From the cell containing the given text, extract its center point as (x, y) coordinate. 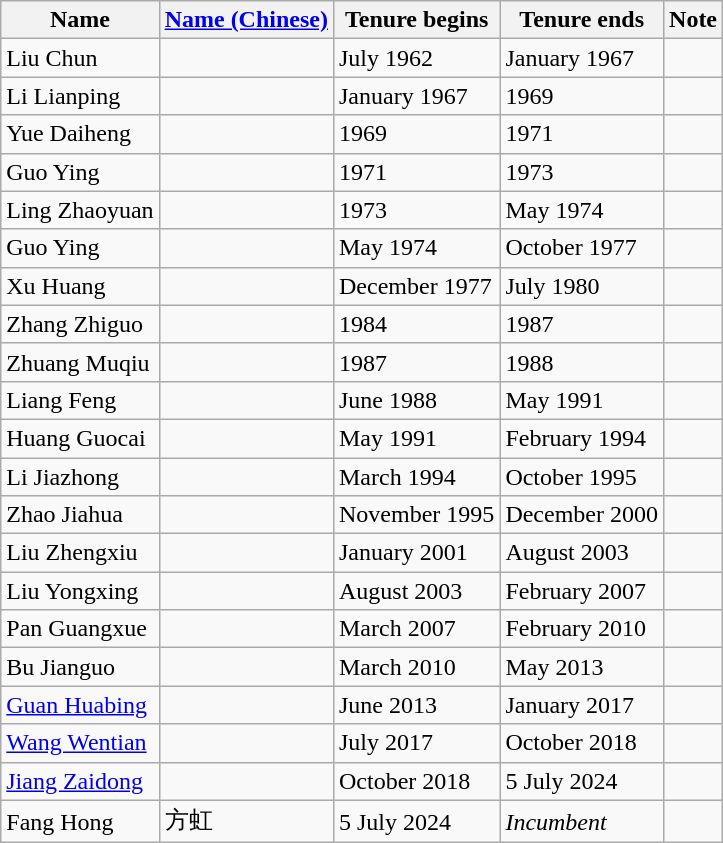
July 2017 (416, 743)
Bu Jianguo (80, 667)
Ling Zhaoyuan (80, 210)
Yue Daiheng (80, 134)
February 2007 (582, 591)
October 1977 (582, 248)
November 1995 (416, 515)
February 2010 (582, 629)
Huang Guocai (80, 438)
Liu Zhengxiu (80, 553)
Li Lianping (80, 96)
1988 (582, 362)
Name (80, 20)
January 2017 (582, 705)
Name (Chinese) (246, 20)
Tenure begins (416, 20)
May 2013 (582, 667)
March 1994 (416, 477)
Xu Huang (80, 286)
方虹 (246, 822)
January 2001 (416, 553)
1984 (416, 324)
December 1977 (416, 286)
Wang Wentian (80, 743)
Jiang Zaidong (80, 781)
March 2007 (416, 629)
Pan Guangxue (80, 629)
Zhuang Muqiu (80, 362)
Liu Chun (80, 58)
February 1994 (582, 438)
Liu Yongxing (80, 591)
June 2013 (416, 705)
Incumbent (582, 822)
July 1962 (416, 58)
Tenure ends (582, 20)
July 1980 (582, 286)
June 1988 (416, 400)
Zhang Zhiguo (80, 324)
Guan Huabing (80, 705)
Fang Hong (80, 822)
Zhao Jiahua (80, 515)
Liang Feng (80, 400)
March 2010 (416, 667)
October 1995 (582, 477)
December 2000 (582, 515)
Note (694, 20)
Li Jiazhong (80, 477)
